Capture the cell that displays the provided text and extract its (x, y) central coordinate. 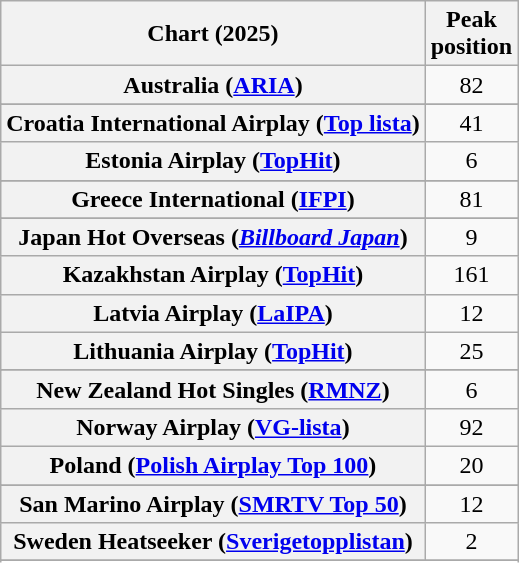
New Zealand Hot Singles (RMNZ) (213, 389)
Japan Hot Overseas (Billboard Japan) (213, 237)
9 (471, 237)
25 (471, 351)
Latvia Airplay (LaIPA) (213, 313)
41 (471, 123)
Australia (ARIA) (213, 85)
Poland (Polish Airplay Top 100) (213, 465)
Lithuania Airplay (TopHit) (213, 351)
92 (471, 427)
Sweden Heatseeker (Sverigetopplistan) (213, 542)
2 (471, 542)
81 (471, 199)
San Marino Airplay (SMRTV Top 50) (213, 503)
161 (471, 275)
82 (471, 85)
Peakposition (471, 34)
20 (471, 465)
Greece International (IFPI) (213, 199)
Croatia International Airplay (Top lista) (213, 123)
Estonia Airplay (TopHit) (213, 161)
Chart (2025) (213, 34)
Kazakhstan Airplay (TopHit) (213, 275)
Norway Airplay (VG-lista) (213, 427)
